Capture the cell that displays the provided text and extract its [X, Y] central coordinate. 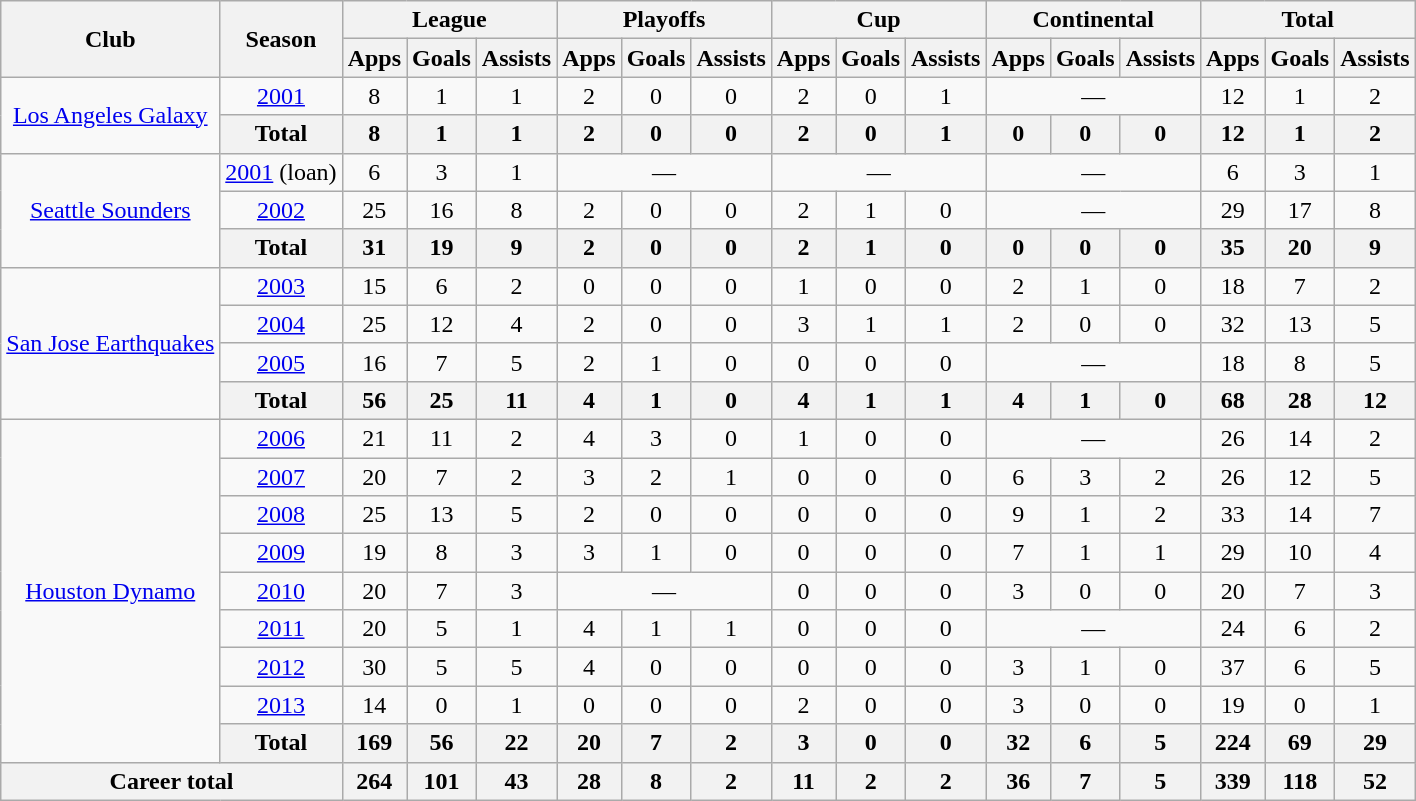
2006 [281, 438]
264 [374, 781]
68 [1233, 400]
36 [1018, 781]
35 [1233, 248]
2001 (loan) [281, 172]
Cup [878, 20]
League [450, 20]
52 [1375, 781]
2013 [281, 705]
30 [374, 667]
224 [1233, 743]
10 [1300, 553]
2011 [281, 629]
Playoffs [664, 20]
2003 [281, 286]
17 [1300, 210]
2010 [281, 591]
169 [374, 743]
339 [1233, 781]
31 [374, 248]
15 [374, 286]
101 [442, 781]
43 [516, 781]
Seattle Sounders [110, 210]
2007 [281, 477]
2012 [281, 667]
69 [1300, 743]
2005 [281, 362]
33 [1233, 515]
Houston Dynamo [110, 590]
2008 [281, 515]
37 [1233, 667]
118 [1300, 781]
2004 [281, 324]
Season [281, 39]
Club [110, 39]
2009 [281, 553]
24 [1233, 629]
Los Angeles Galaxy [110, 115]
2002 [281, 210]
2001 [281, 96]
22 [516, 743]
21 [374, 438]
San Jose Earthquakes [110, 343]
Career total [172, 781]
Continental [1094, 20]
